For the text-containing cell, return its midpoint in [x, y] coordinate format. 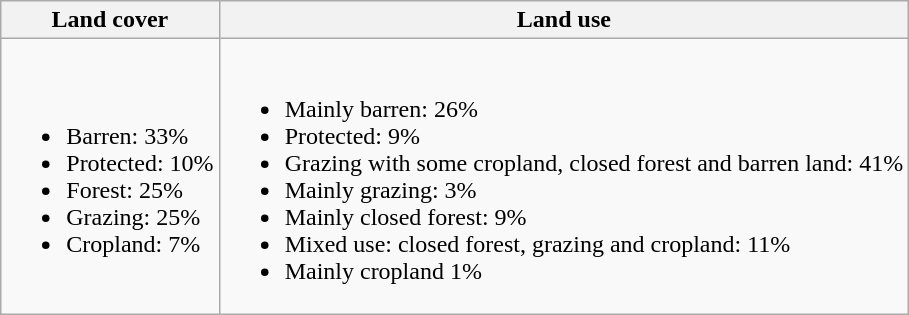
Barren: 33%Protected: 10%Forest: 25%Grazing: 25%Cropland: 7% [110, 176]
Land cover [110, 20]
Land use [564, 20]
